Return the [X, Y] coordinate for the center point of the cell that contains the specified text.  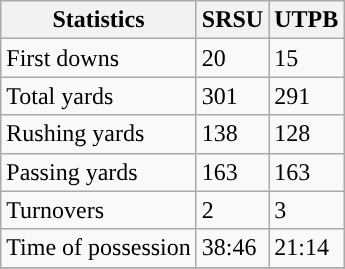
First downs [99, 58]
Time of possession [99, 248]
Statistics [99, 20]
20 [232, 58]
128 [306, 134]
291 [306, 96]
38:46 [232, 248]
21:14 [306, 248]
2 [232, 210]
Passing yards [99, 172]
3 [306, 210]
15 [306, 58]
301 [232, 96]
UTPB [306, 20]
138 [232, 134]
Turnovers [99, 210]
Rushing yards [99, 134]
Total yards [99, 96]
SRSU [232, 20]
